Pinpoint the cell where the given text exists, returning its (X, Y) midpoint coordinate. 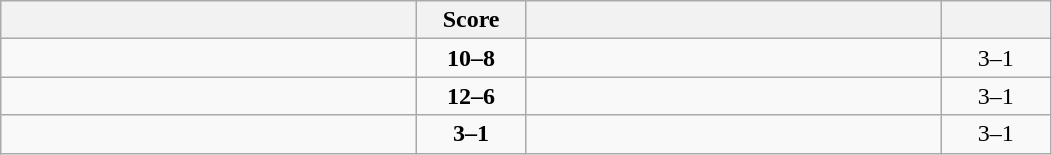
Score (472, 20)
10–8 (472, 58)
12–6 (472, 96)
